Pinpoint the cell where the given text exists, returning its (x, y) midpoint coordinate. 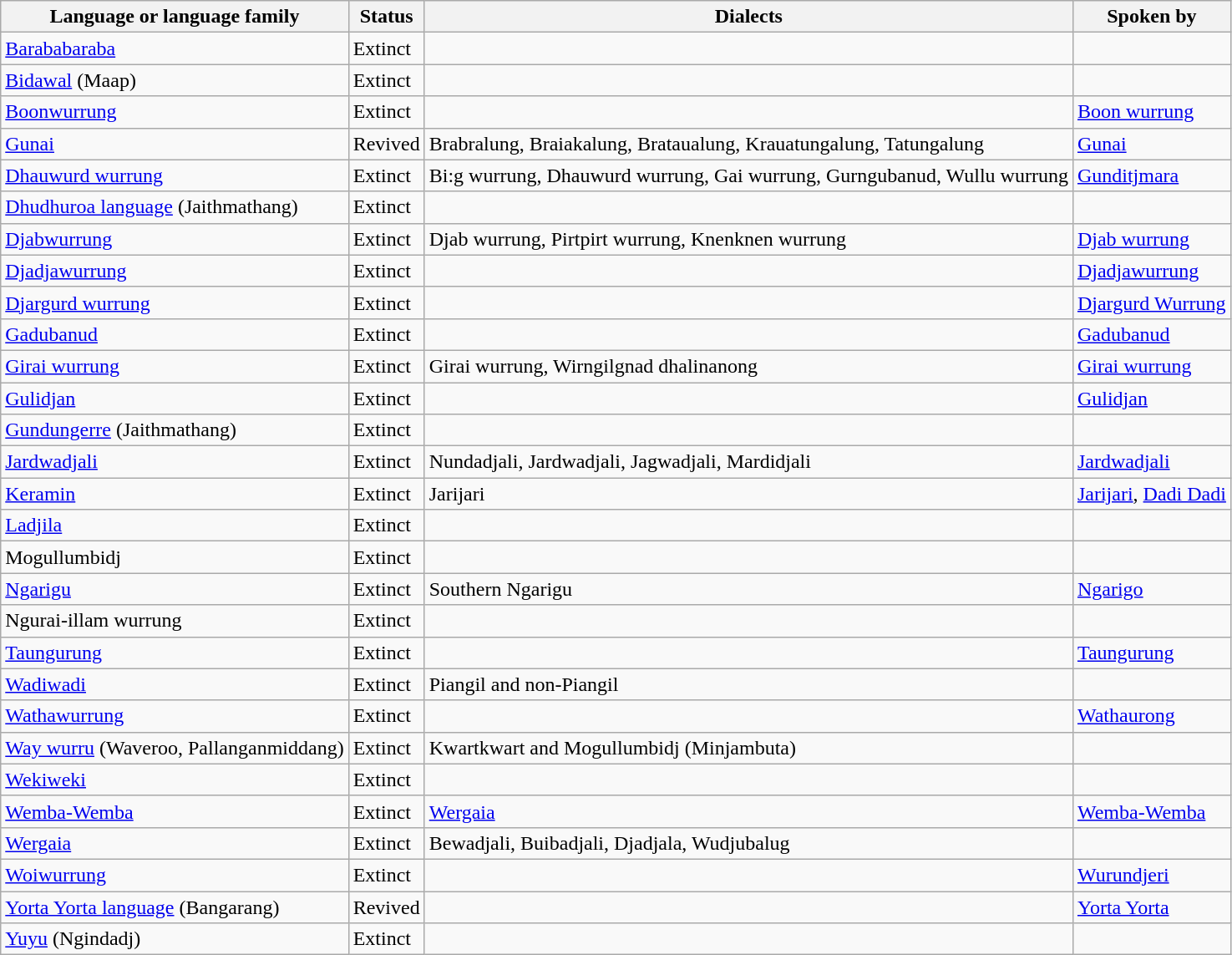
Wathaurong (1151, 716)
Woiwurrung (175, 875)
Wurundjeri (1151, 875)
Brabralung, Braiakalung, Brataualung, Krauatungalung, Tatungalung (748, 144)
Kwartkwart and Mogullumbidj (Minjambuta) (748, 748)
Yorta Yorta language (Bangarang) (175, 907)
Ngurai-illam wurrung (175, 621)
Dhauwurd wurrung (175, 175)
Yuyu (Ngindadj) (175, 939)
Ladjila (175, 526)
Bidawal (Maap) (175, 80)
Jarijari (748, 494)
Ngarigu (175, 589)
Boonwurrung (175, 112)
Boon wurrung (1151, 112)
Bewadjali, Buibadjali, Djadjala, Wudjubalug (748, 843)
Spoken by (1151, 17)
Bi:g wurrung, Dhauwurd wurrung, Gai wurrung, Gurngubanud, Wullu wurrung (748, 175)
Jarijari, Dadi Dadi (1151, 494)
Wathawurrung (175, 716)
Wekiweki (175, 780)
Status (386, 17)
Dialects (748, 17)
Gundungerre (Jaithmathang) (175, 430)
Southern Ngarigu (748, 589)
Way wurru (Waveroo, Pallanganmiddang) (175, 748)
Keramin (175, 494)
Piangil and non-Piangil (748, 684)
Djab wurrung (1151, 239)
Dhudhuroa language (Jaithmathang) (175, 207)
Gunditjmara (1151, 175)
Girai wurrung, Wirngilgnad dhalinanong (748, 366)
Djargurd wurrung (175, 302)
Djargurd Wurrung (1151, 302)
Barababaraba (175, 48)
Mogullumbidj (175, 557)
Ngarigo (1151, 589)
Yorta Yorta (1151, 907)
Language or language family (175, 17)
Djabwurrung (175, 239)
Wadiwadi (175, 684)
Djab wurrung, Pirtpirt wurrung, Knenknen wurrung (748, 239)
Nundadjali, Jardwadjali, Jagwadjali, Mardidjali (748, 462)
